Output the (x, y) coordinate of the center of the cell containing the given text.  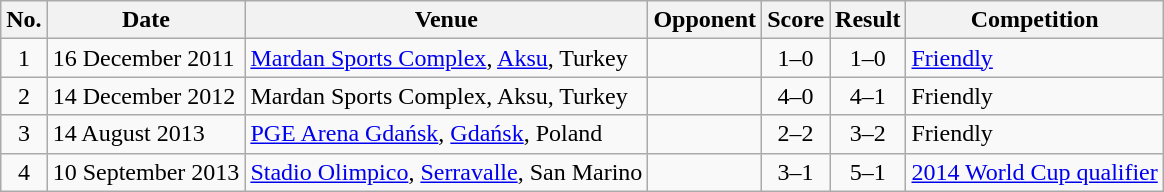
4–0 (796, 96)
2 (24, 96)
3 (24, 134)
4–1 (868, 96)
3–2 (868, 134)
2014 World Cup qualifier (1034, 172)
Competition (1034, 20)
Stadio Olimpico, Serravalle, San Marino (446, 172)
2–2 (796, 134)
Result (868, 20)
Venue (446, 20)
Date (146, 20)
5–1 (868, 172)
Score (796, 20)
Opponent (705, 20)
16 December 2011 (146, 58)
PGE Arena Gdańsk, Gdańsk, Poland (446, 134)
3–1 (796, 172)
No. (24, 20)
1 (24, 58)
10 September 2013 (146, 172)
14 August 2013 (146, 134)
4 (24, 172)
14 December 2012 (146, 96)
